Capture the cell that displays the provided text and extract its (x, y) central coordinate. 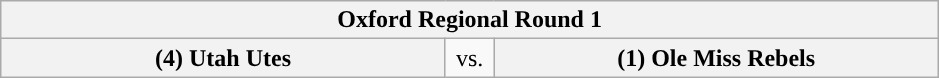
(1) Ole Miss Rebels (716, 58)
(4) Utah Utes (224, 58)
Oxford Regional Round 1 (470, 20)
vs. (470, 58)
